Determine the (X, Y) coordinate at the center of the cell enclosing the given text.  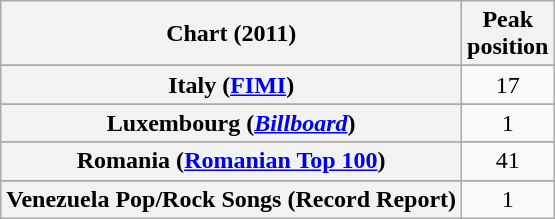
Romania (Romanian Top 100) (232, 161)
Peakposition (508, 34)
17 (508, 85)
Chart (2011) (232, 34)
Venezuela Pop/Rock Songs (Record Report) (232, 199)
Italy (FIMI) (232, 85)
Luxembourg (Billboard) (232, 123)
41 (508, 161)
